Search for the cell housing the specified text and yield its (x, y) center coordinate. 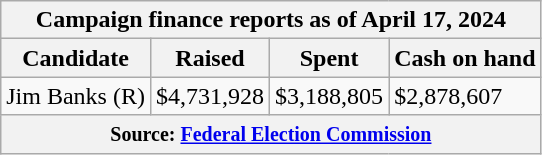
Source: Federal Election Commission (271, 134)
Jim Banks (R) (76, 96)
Raised (210, 58)
$4,731,928 (210, 96)
Spent (330, 58)
$3,188,805 (330, 96)
$2,878,607 (465, 96)
Campaign finance reports as of April 17, 2024 (271, 20)
Cash on hand (465, 58)
Candidate (76, 58)
